Return the (x, y) coordinate for the center point of the cell that contains the specified text.  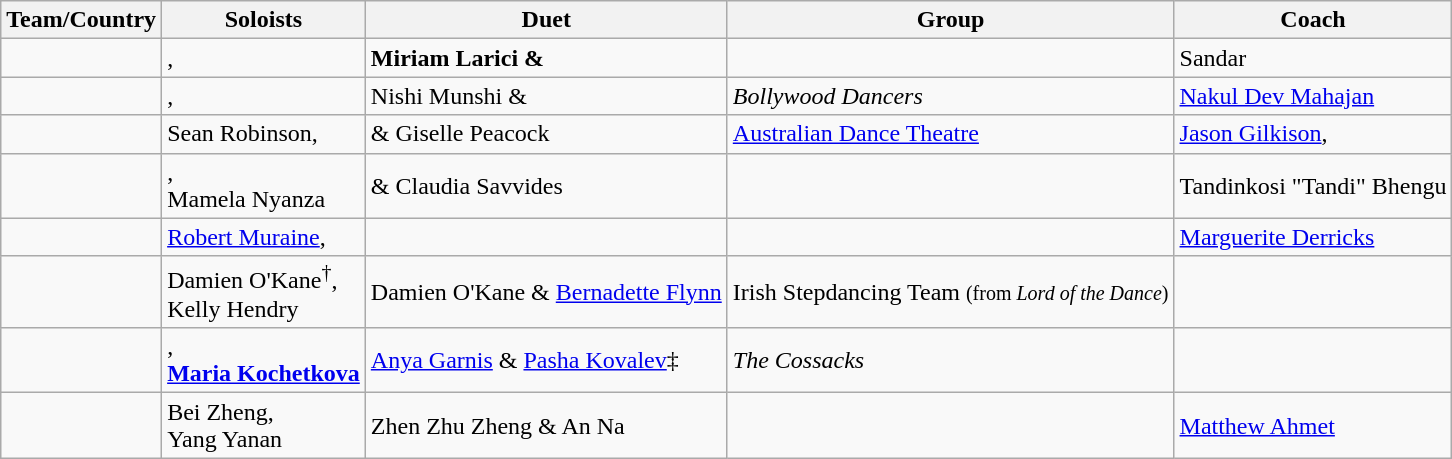
Zhen Zhu Zheng & An Na (546, 426)
Jason Gilkison, (1313, 134)
Anya Garnis & Pasha Kovalev‡ (546, 360)
Australian Dance Theatre (950, 134)
& Claudia Savvides (546, 186)
Miriam Larici & (546, 58)
Marguerite Derricks (1313, 237)
Nakul Dev Mahajan (1313, 96)
Coach (1313, 20)
Bei Zheng,Yang Yanan (264, 426)
,Mamela Nyanza (264, 186)
Irish Stepdancing Team (from Lord of the Dance) (950, 292)
Team/Country (82, 20)
Sean Robinson, (264, 134)
The Cossacks (950, 360)
Damien O'Kane & Bernadette Flynn (546, 292)
Bollywood Dancers (950, 96)
Soloists (264, 20)
Sandar (1313, 58)
Tandinkosi "Tandi" Bhengu (1313, 186)
Matthew Ahmet (1313, 426)
,Maria Kochetkova (264, 360)
& Giselle Peacock (546, 134)
Group (950, 20)
Robert Muraine, (264, 237)
Duet (546, 20)
Nishi Munshi & (546, 96)
Damien O'Kane†,Kelly Hendry (264, 292)
